Return the [x, y] coordinate for the center point of the cell that contains the specified text.  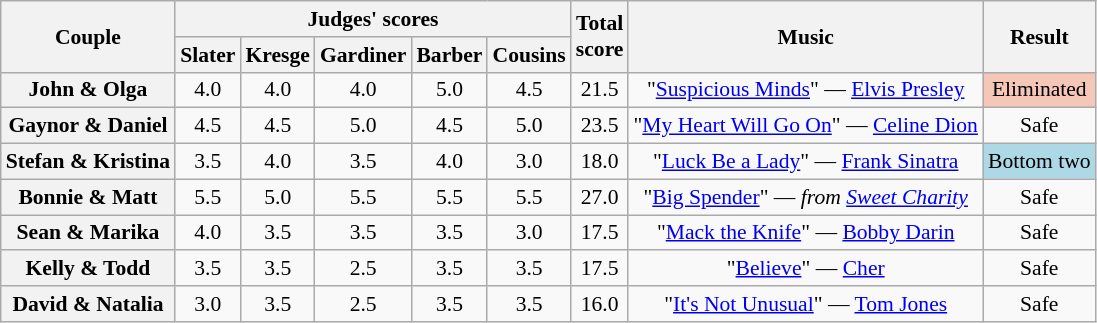
Slater [208, 55]
Bonnie & Matt [88, 197]
"Believe" — Cher [805, 269]
John & Olga [88, 90]
Barber [449, 55]
Result [1040, 36]
Kelly & Todd [88, 269]
16.0 [600, 304]
Cousins [528, 55]
Eliminated [1040, 90]
Gardiner [363, 55]
Bottom two [1040, 162]
Stefan & Kristina [88, 162]
23.5 [600, 126]
Totalscore [600, 36]
"It's Not Unusual" — Tom Jones [805, 304]
Music [805, 36]
"Mack the Knife" — Bobby Darin [805, 233]
27.0 [600, 197]
Gaynor & Daniel [88, 126]
21.5 [600, 90]
Couple [88, 36]
David & Natalia [88, 304]
18.0 [600, 162]
Sean & Marika [88, 233]
Kresge [277, 55]
"Luck Be a Lady" — Frank Sinatra [805, 162]
"Big Spender" — from Sweet Charity [805, 197]
"My Heart Will Go On" — Celine Dion [805, 126]
Judges' scores [373, 19]
"Suspicious Minds" — Elvis Presley [805, 90]
